Determine the [x, y] coordinate at the center of the cell enclosing the given text.  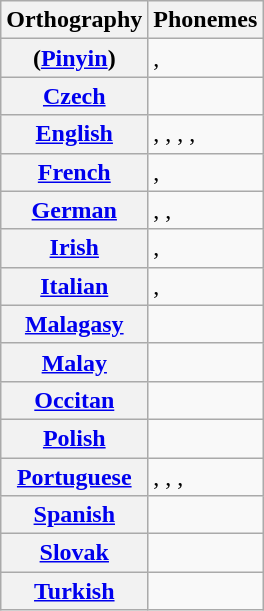
(Pinyin) [74, 58]
Malay [74, 362]
, , [206, 210]
Slovak [74, 553]
Malagasy [74, 324]
German [74, 210]
Czech [74, 96]
, , , , [206, 134]
Portuguese [74, 477]
Polish [74, 438]
English [74, 134]
Phonemes [206, 20]
Irish [74, 248]
Spanish [74, 515]
Orthography [74, 20]
Italian [74, 286]
Turkish [74, 591]
, , , [206, 477]
French [74, 172]
Occitan [74, 400]
